Extract the (x, y) coordinate from the center of the cell holding the provided text.  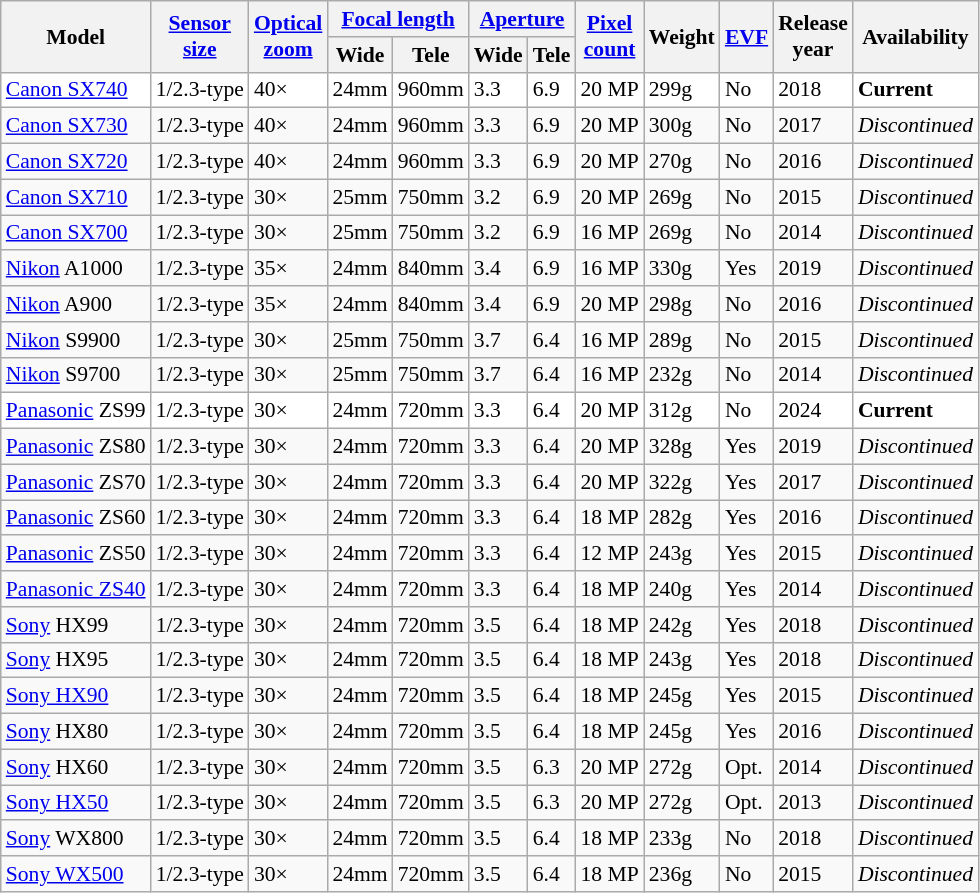
2013 (813, 803)
328g (682, 447)
300g (682, 126)
322g (682, 482)
282g (682, 518)
Sony HX95 (76, 660)
Sony HX60 (76, 767)
Panasonic ZS70 (76, 482)
Canon SX710 (76, 197)
Sony WX800 (76, 839)
Panasonic ZS40 (76, 589)
270g (682, 162)
Panasonic ZS80 (76, 447)
233g (682, 839)
Canon SX740 (76, 90)
240g (682, 589)
232g (682, 375)
2024 (813, 411)
Sony WX500 (76, 874)
Sony HX50 (76, 803)
298g (682, 304)
Panasonic ZS50 (76, 554)
Nikon S9900 (76, 340)
330g (682, 269)
Nikon A900 (76, 304)
Model (76, 36)
Sony HX99 (76, 625)
Availability (916, 36)
242g (682, 625)
Nikon S9700 (76, 375)
Nikon A1000 (76, 269)
Opticalzoom (288, 36)
289g (682, 340)
Sony HX90 (76, 696)
Weight (682, 36)
Canon SX730 (76, 126)
Sensorsize (200, 36)
236g (682, 874)
Panasonic ZS99 (76, 411)
Aperture (522, 19)
Panasonic ZS60 (76, 518)
Releaseyear (813, 36)
299g (682, 90)
Canon SX700 (76, 233)
312g (682, 411)
EVF (746, 36)
12 MP (609, 554)
Pixelcount (609, 36)
Sony HX80 (76, 732)
Focal length (398, 19)
Canon SX720 (76, 162)
